For the text-containing cell, return its midpoint in [X, Y] coordinate format. 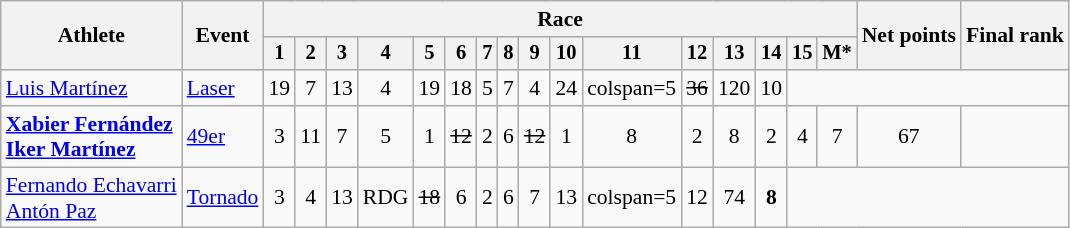
Luis Martínez [92, 88]
Event [223, 36]
Tornado [223, 198]
Net points [909, 36]
24 [566, 88]
15 [802, 54]
9 [535, 54]
49er [223, 136]
74 [734, 198]
120 [734, 88]
14 [771, 54]
67 [909, 136]
Race [560, 19]
RDG [386, 198]
Laser [223, 88]
36 [697, 88]
Xabier FernándezIker Martínez [92, 136]
M* [836, 54]
Fernando EchavarriAntón Paz [92, 198]
Athlete [92, 36]
Final rank [1015, 36]
